Return [X, Y] of the center of cell containing provided text 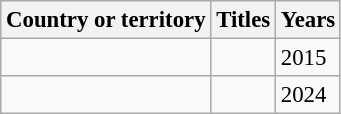
2024 [308, 95]
2015 [308, 58]
Country or territory [106, 20]
Years [308, 20]
Titles [244, 20]
